Extract the (X, Y) coordinate from the center of the cell holding the provided text.  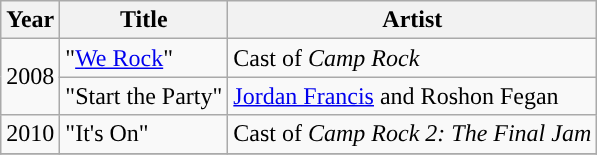
Artist (412, 20)
Title (144, 20)
Cast of Camp Rock (412, 58)
"We Rock" (144, 58)
Jordan Francis and Roshon Fegan (412, 96)
"Start the Party" (144, 96)
Year (30, 20)
"It's On" (144, 134)
2010 (30, 134)
Cast of Camp Rock 2: The Final Jam (412, 134)
2008 (30, 77)
